Identify which cell holds the provided text, then report its (x, y) central coordinate. 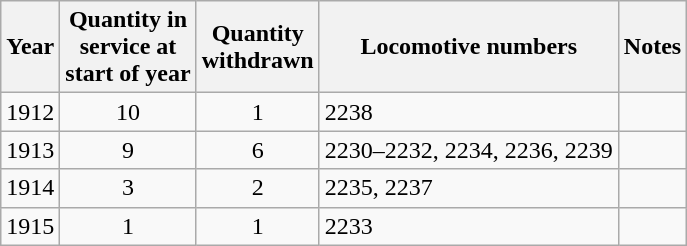
9 (128, 150)
1912 (30, 112)
1915 (30, 226)
2235, 2237 (468, 188)
Quantitywithdrawn (258, 47)
6 (258, 150)
1914 (30, 188)
3 (128, 188)
Year (30, 47)
Quantity inservice atstart of year (128, 47)
2 (258, 188)
1913 (30, 150)
2230–2232, 2234, 2236, 2239 (468, 150)
2233 (468, 226)
Notes (652, 47)
10 (128, 112)
Locomotive numbers (468, 47)
2238 (468, 112)
